From the cell containing the given text, extract its center point as [x, y] coordinate. 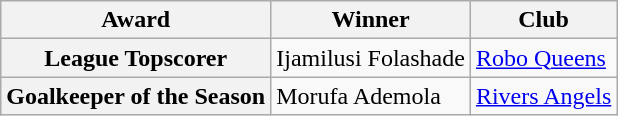
Ijamilusi Folashade [371, 58]
Rivers Angels [543, 96]
Morufa Ademola [371, 96]
Goalkeeper of the Season [136, 96]
Award [136, 20]
Winner [371, 20]
League Topscorer [136, 58]
Robo Queens [543, 58]
Club [543, 20]
